From the cell containing the given text, extract its center point as [X, Y] coordinate. 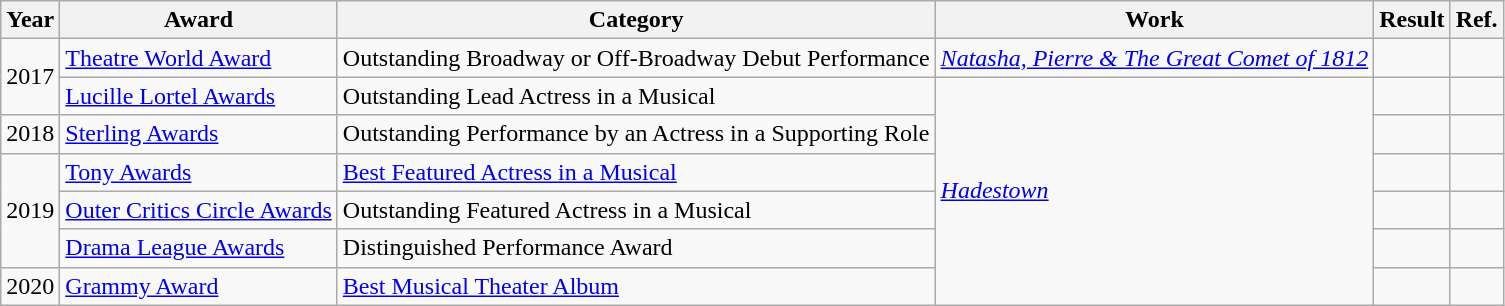
2019 [30, 210]
Lucille Lortel Awards [198, 96]
Natasha, Pierre & The Great Comet of 1812 [1154, 58]
Year [30, 20]
Outstanding Lead Actress in a Musical [636, 96]
Hadestown [1154, 191]
2020 [30, 286]
2017 [30, 77]
Category [636, 20]
Grammy Award [198, 286]
Outstanding Featured Actress in a Musical [636, 210]
Award [198, 20]
Ref. [1476, 20]
Outstanding Broadway or Off-Broadway Debut Performance [636, 58]
Theatre World Award [198, 58]
Drama League Awards [198, 248]
Outstanding Performance by an Actress in a Supporting Role [636, 134]
Work [1154, 20]
Best Featured Actress in a Musical [636, 172]
Best Musical Theater Album [636, 286]
Sterling Awards [198, 134]
Result [1412, 20]
2018 [30, 134]
Outer Critics Circle Awards [198, 210]
Tony Awards [198, 172]
Distinguished Performance Award [636, 248]
